Provide the [x, y] coordinate of the cell's center where the given text is located.  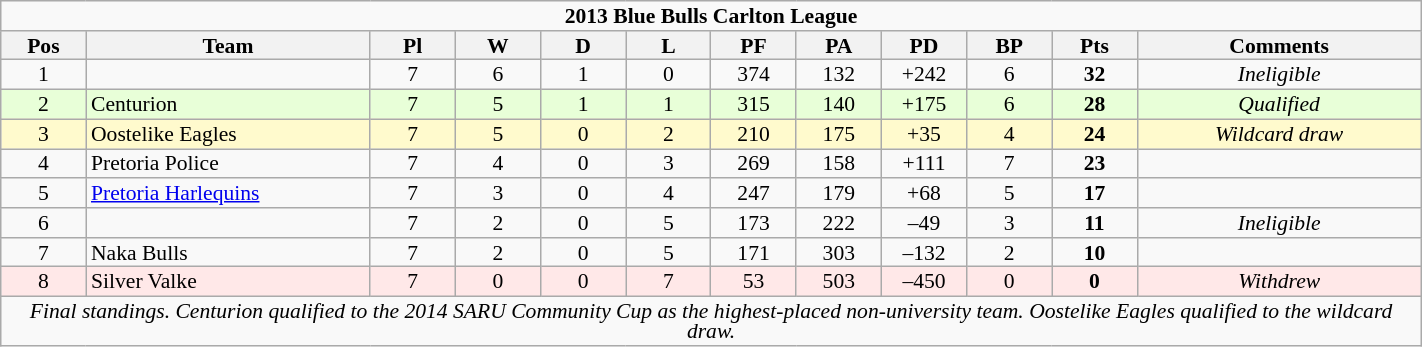
8 [44, 282]
175 [838, 134]
Qualified [1279, 105]
17 [1094, 193]
Naka Bulls [228, 253]
–49 [924, 223]
503 [838, 282]
Centurion [228, 105]
28 [1094, 105]
Withdrew [1279, 282]
+242 [924, 75]
Pretoria Police [228, 164]
315 [754, 105]
173 [754, 223]
374 [754, 75]
L [668, 46]
W [498, 46]
24 [1094, 134]
PF [754, 46]
Comments [1279, 46]
Team [228, 46]
247 [754, 193]
Pts [1094, 46]
158 [838, 164]
PD [924, 46]
–132 [924, 253]
11 [1094, 223]
Oostelike Eagles [228, 134]
Pretoria Harlequins [228, 193]
210 [754, 134]
PA [838, 46]
+68 [924, 193]
179 [838, 193]
+35 [924, 134]
132 [838, 75]
53 [754, 282]
23 [1094, 164]
269 [754, 164]
222 [838, 223]
171 [754, 253]
303 [838, 253]
10 [1094, 253]
+111 [924, 164]
BP [1010, 46]
32 [1094, 75]
140 [838, 105]
+175 [924, 105]
Pos [44, 46]
Pl [412, 46]
Wildcard draw [1279, 134]
Silver Valke [228, 282]
2013 Blue Bulls Carlton League [711, 16]
D [584, 46]
–450 [924, 282]
